Locate the cell with the specified text and output its [X, Y] center coordinate. 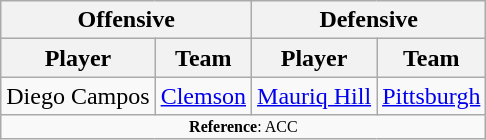
Defensive [369, 20]
Mauriq Hill [314, 96]
Offensive [126, 20]
Clemson [203, 96]
Pittsburgh [432, 96]
Diego Campos [78, 96]
Reference: ACC [244, 127]
